Return [x, y] of the center of cell containing provided text 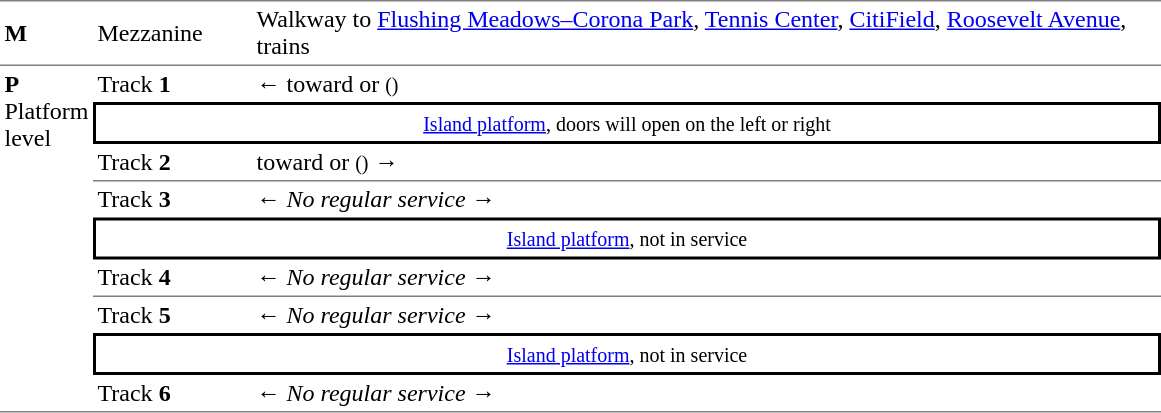
Track 2 [172, 163]
Track 3 [172, 200]
Track 5 [172, 315]
toward or () → [706, 163]
← toward or () [706, 83]
PPlatform level [46, 238]
Track 1 [172, 83]
Track 4 [172, 279]
M [46, 32]
Island platform, doors will open on the left or right [627, 123]
Walkway to Flushing Meadows–Corona Park, Tennis Center, CitiField, Roosevelt Avenue, trains [706, 32]
Track 6 [172, 394]
Mezzanine [172, 32]
